Return the (X, Y) coordinate for the center point of the cell that contains the specified text.  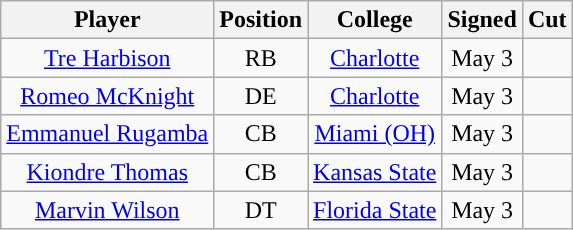
DE (261, 96)
RB (261, 58)
Emmanuel Rugamba (108, 134)
Signed (482, 20)
Position (261, 20)
Cut (547, 20)
Kiondre Thomas (108, 172)
Florida State (375, 210)
Romeo McKnight (108, 96)
Player (108, 20)
Marvin Wilson (108, 210)
Miami (OH) (375, 134)
Kansas State (375, 172)
College (375, 20)
DT (261, 210)
Tre Harbison (108, 58)
